Identify which cell holds the provided text, then report its (X, Y) central coordinate. 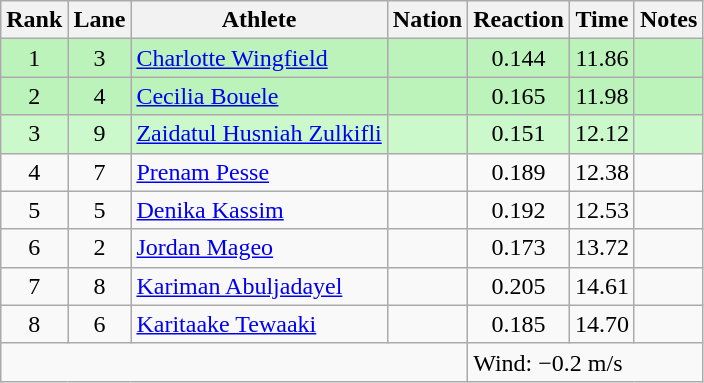
Rank (34, 20)
14.61 (602, 286)
Nation (427, 20)
0.192 (519, 210)
Denika Kassim (259, 210)
12.38 (602, 172)
14.70 (602, 324)
Cecilia Bouele (259, 96)
12.53 (602, 210)
Notes (668, 20)
12.12 (602, 134)
Jordan Mageo (259, 248)
Athlete (259, 20)
Kariman Abuljadayel (259, 286)
0.144 (519, 58)
Lane (100, 20)
Karitaake Tewaaki (259, 324)
13.72 (602, 248)
1 (34, 58)
Wind: −0.2 m/s (586, 362)
Prenam Pesse (259, 172)
0.185 (519, 324)
Zaidatul Husniah Zulkifli (259, 134)
11.98 (602, 96)
Time (602, 20)
11.86 (602, 58)
0.205 (519, 286)
0.151 (519, 134)
0.165 (519, 96)
Charlotte Wingfield (259, 58)
0.189 (519, 172)
9 (100, 134)
Reaction (519, 20)
0.173 (519, 248)
